From the cell containing the given text, extract its center point as (X, Y) coordinate. 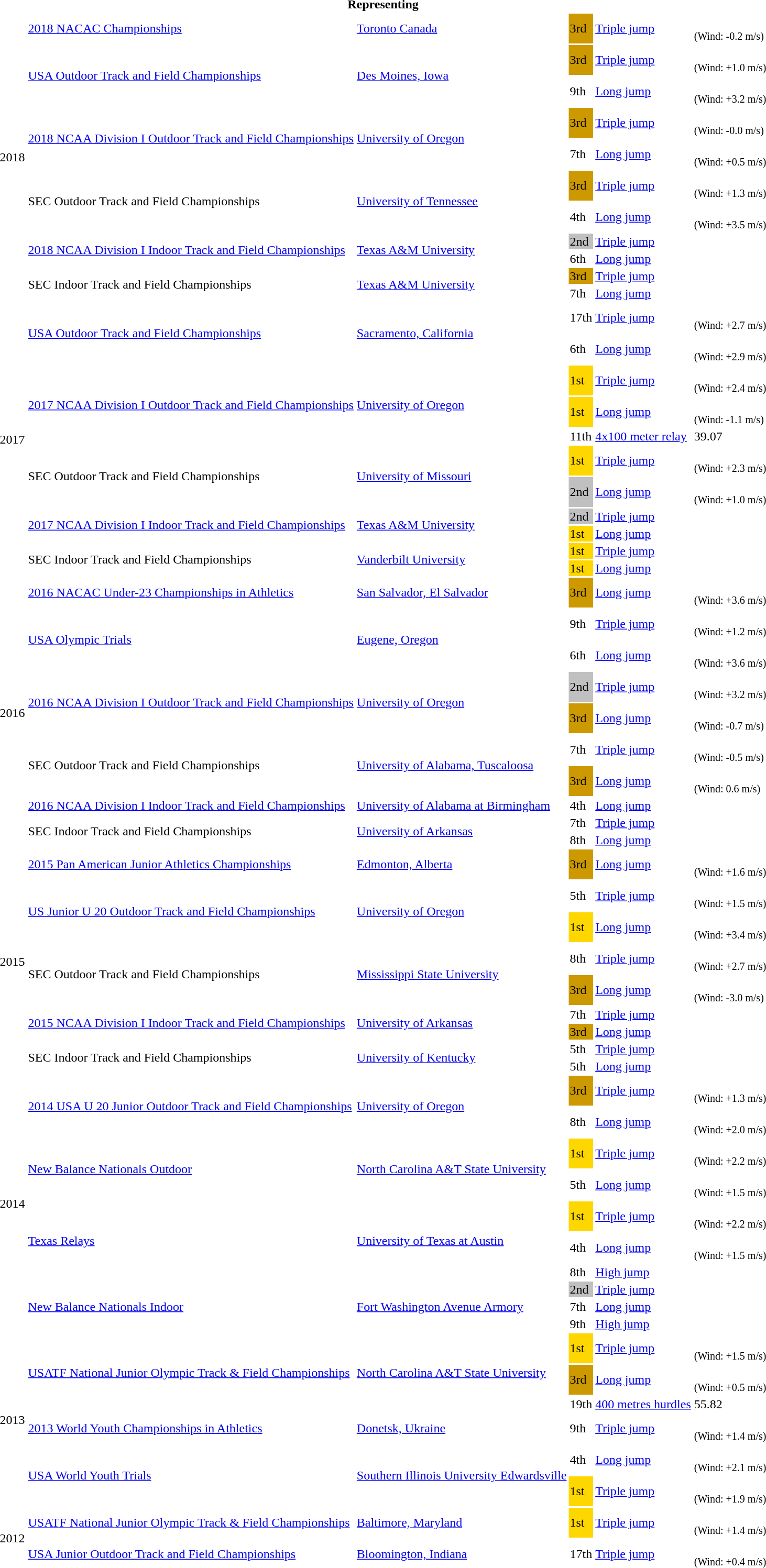
Des Moines, Iowa (462, 75)
19th (581, 1404)
University of Texas at Austin (462, 1241)
17th (581, 317)
University of Missouri (462, 477)
University of Kentucky (462, 1058)
Mississippi State University (462, 974)
US Junior U 20 Outdoor Track and Field Championships (191, 911)
11th (581, 436)
2018 NACAC Championships (191, 28)
Toronto Canada (462, 28)
University of Alabama at Birmingham (462, 805)
University of Tennessee (462, 201)
2018 NCAA Division I Outdoor Track and Field Championships (191, 138)
Edmonton, Alberta (462, 864)
USA World Youth Trials (191, 1476)
2015 NCAA Division I Indoor Track and Field Championships (191, 1023)
400 metres hurdles (643, 1404)
2017 NCAA Division I Indoor Track and Field Championships (191, 525)
2015 Pan American Junior Athletics Championships (191, 864)
Donetsk, Ukraine (462, 1429)
Baltimore, Maryland (462, 1523)
Southern Illinois University Edwardsville (462, 1476)
Eugene, Oregon (462, 640)
Fort Washington Avenue Armory (462, 1307)
2016 NACAC Under-23 Championships in Athletics (191, 593)
New Balance Nationals Indoor (191, 1307)
Sacramento, California (462, 333)
New Balance Nationals Outdoor (191, 1169)
2018 NCAA Division I Indoor Track and Field Championships (191, 250)
San Salvador, El Salvador (462, 593)
2016 NCAA Division I Indoor Track and Field Championships (191, 805)
USA Olympic Trials (191, 640)
Texas Relays (191, 1241)
Vanderbilt University (462, 559)
4x100 meter relay (643, 436)
2013 World Youth Championships in Athletics (191, 1429)
2016 NCAA Division I Outdoor Track and Field Championships (191, 703)
2017 NCAA Division I Outdoor Track and Field Championships (191, 405)
University of Alabama, Tuscaloosa (462, 766)
2014 USA U 20 Junior Outdoor Track and Field Championships (191, 1106)
